Return the (x, y) coordinate for the center point of the cell that contains the specified text.  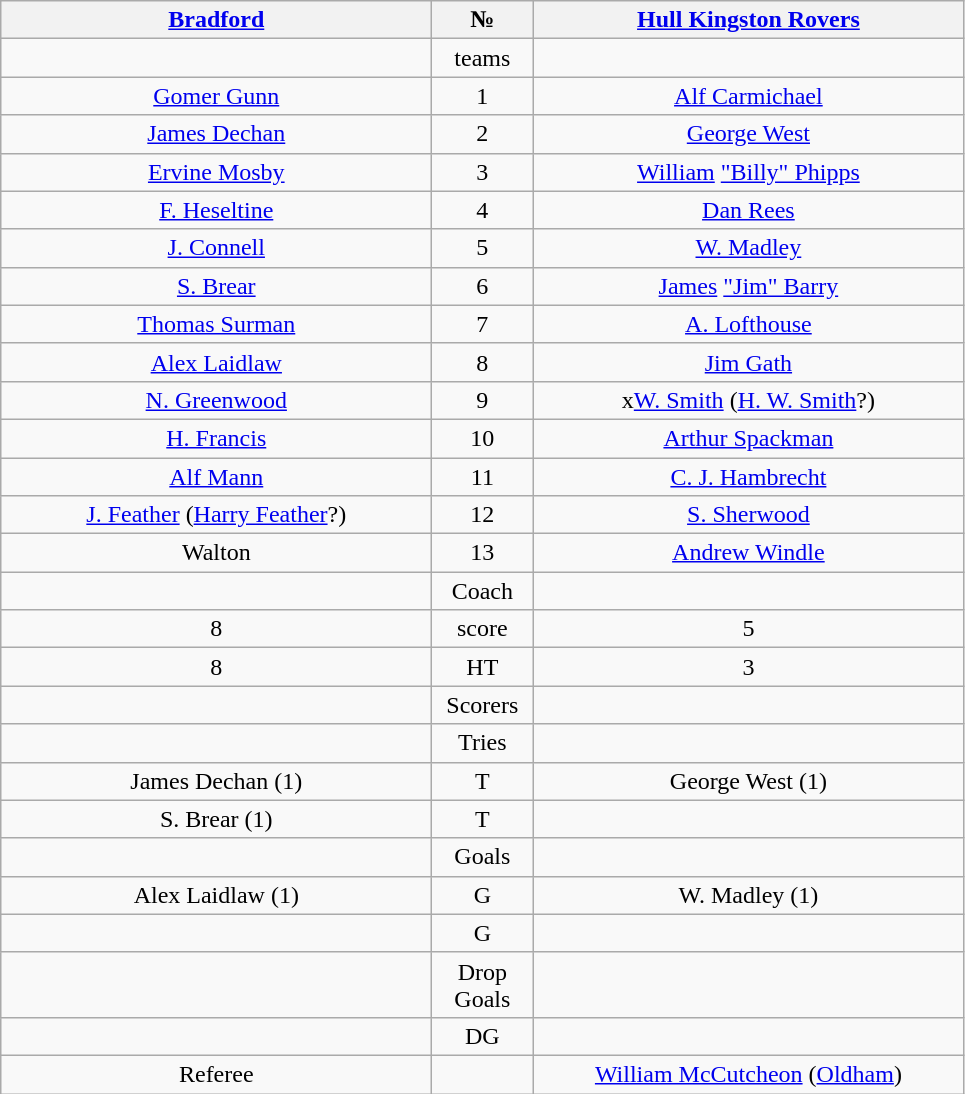
William McCutcheon (Oldham) (748, 1074)
Goals (482, 857)
Dan Rees (748, 210)
S. Brear (1) (216, 819)
4 (482, 210)
score (482, 629)
xW. Smith (H. W. Smith?) (748, 400)
teams (482, 58)
№ (482, 20)
Drop Goals (482, 984)
12 (482, 515)
Bradford (216, 20)
HT (482, 667)
Hull Kingston Rovers (748, 20)
Referee (216, 1074)
Alex Laidlaw (216, 362)
Alex Laidlaw (1) (216, 895)
Ervine Mosby (216, 172)
9 (482, 400)
Tries (482, 743)
Walton (216, 553)
J. Feather (Harry Feather?) (216, 515)
2 (482, 134)
George West (748, 134)
Coach (482, 591)
DG (482, 1036)
Scorers (482, 705)
7 (482, 324)
James Dechan (1) (216, 781)
11 (482, 477)
Alf Mann (216, 477)
J. Connell (216, 248)
Andrew Windle (748, 553)
10 (482, 438)
S. Brear (216, 286)
William "Billy" Phipps (748, 172)
A. Lofthouse (748, 324)
S. Sherwood (748, 515)
Arthur Spackman (748, 438)
Alf Carmichael (748, 96)
F. Heseltine (216, 210)
George West (1) (748, 781)
Thomas Surman (216, 324)
W. Madley (748, 248)
N. Greenwood (216, 400)
Gomer Gunn (216, 96)
C. J. Hambrecht (748, 477)
1 (482, 96)
Jim Gath (748, 362)
6 (482, 286)
James Dechan (216, 134)
James "Jim" Barry (748, 286)
H. Francis (216, 438)
W. Madley (1) (748, 895)
13 (482, 553)
